For the text-containing cell, return its midpoint in (x, y) coordinate format. 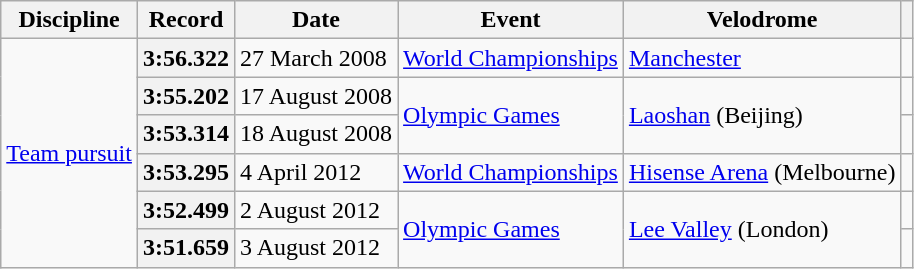
17 August 2008 (316, 96)
Laoshan (Beijing) (762, 115)
3:52.499 (186, 210)
3:53.314 (186, 134)
Discipline (70, 20)
Velodrome (762, 20)
18 August 2008 (316, 134)
3:51.659 (186, 248)
Lee Valley (London) (762, 229)
3 August 2012 (316, 248)
4 April 2012 (316, 172)
27 March 2008 (316, 58)
Record (186, 20)
Date (316, 20)
3:56.322 (186, 58)
2 August 2012 (316, 210)
3:55.202 (186, 96)
3:53.295 (186, 172)
Team pursuit (70, 153)
Manchester (762, 58)
Hisense Arena (Melbourne) (762, 172)
Event (511, 20)
